For the text-containing cell, return its midpoint in (x, y) coordinate format. 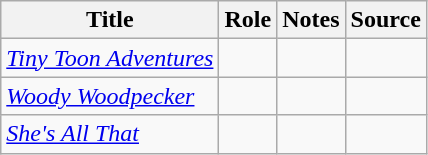
She's All That (110, 134)
Source (386, 20)
Woody Woodpecker (110, 96)
Notes (311, 20)
Role (248, 20)
Tiny Toon Adventures (110, 58)
Title (110, 20)
